From the cell containing the given text, extract its center point as [X, Y] coordinate. 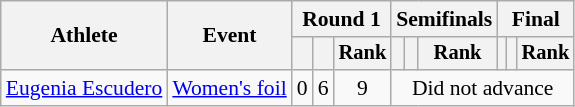
Final [536, 19]
Women's foil [229, 88]
Round 1 [342, 19]
9 [363, 88]
6 [324, 88]
Did not advance [482, 88]
Semifinals [444, 19]
Eugenia Escudero [84, 88]
Athlete [84, 36]
0 [302, 88]
Event [229, 36]
